Extract the (X, Y) coordinate from the center of the cell holding the provided text.  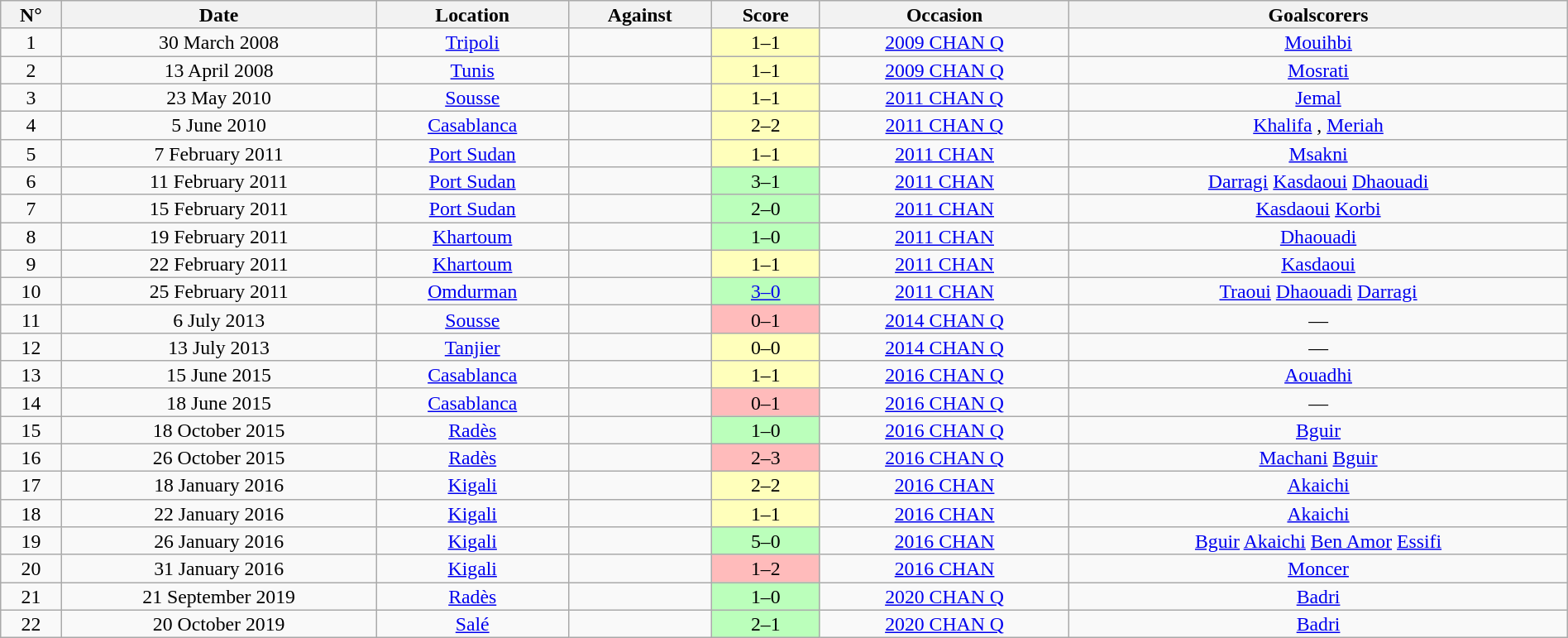
22 January 2016 (218, 513)
21 September 2019 (218, 596)
31 January 2016 (218, 568)
6 (31, 180)
25 February 2011 (218, 291)
1–2 (766, 568)
11 (31, 319)
Bguir (1318, 430)
5 June 2010 (218, 124)
Tripoli (472, 41)
Darragi Kasdaoui Dhaouadi (1318, 180)
1 (31, 41)
12 (31, 346)
15 (31, 430)
Salé (472, 624)
Bguir Akaichi Ben Amor Essifi (1318, 540)
4 (31, 124)
7 (31, 209)
26 October 2015 (218, 457)
3–0 (766, 291)
Goalscorers (1318, 15)
22 (31, 624)
Moncer (1318, 568)
Msakni (1318, 152)
16 (31, 457)
13 July 2013 (218, 346)
Tunis (472, 70)
21 (31, 596)
Dhaouadi (1318, 235)
Date (218, 15)
2–0 (766, 209)
13 (31, 374)
Aouadhi (1318, 374)
2–3 (766, 457)
Tanjier (472, 346)
Mosrati (1318, 70)
17 (31, 485)
19 February 2011 (218, 235)
Machani Bguir (1318, 457)
15 June 2015 (218, 374)
3 (31, 98)
15 February 2011 (218, 209)
Traoui Dhaouadi Darragi (1318, 291)
19 (31, 540)
20 October 2019 (218, 624)
Occasion (944, 15)
Score (766, 15)
18 June 2015 (218, 402)
23 May 2010 (218, 98)
8 (31, 235)
9 (31, 263)
Against (640, 15)
Jemal (1318, 98)
5–0 (766, 540)
0–0 (766, 346)
2–1 (766, 624)
Kasdaoui Korbi (1318, 209)
13 April 2008 (218, 70)
Mouihbi (1318, 41)
2 (31, 70)
30 March 2008 (218, 41)
7 February 2011 (218, 152)
Kasdaoui (1318, 263)
11 February 2011 (218, 180)
20 (31, 568)
Location (472, 15)
5 (31, 152)
Omdurman (472, 291)
18 January 2016 (218, 485)
3–1 (766, 180)
10 (31, 291)
Khalifa , Meriah (1318, 124)
14 (31, 402)
N° (31, 15)
22 February 2011 (218, 263)
18 October 2015 (218, 430)
6 July 2013 (218, 319)
18 (31, 513)
26 January 2016 (218, 540)
